For the text-containing cell, return its midpoint in (x, y) coordinate format. 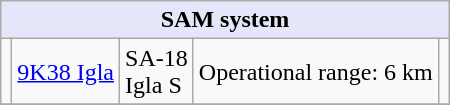
SA-18Igla S (157, 72)
Operational range: 6 km (316, 72)
SAM system (226, 20)
9K38 Igla (66, 72)
